Capture the cell that displays the provided text and extract its (x, y) central coordinate. 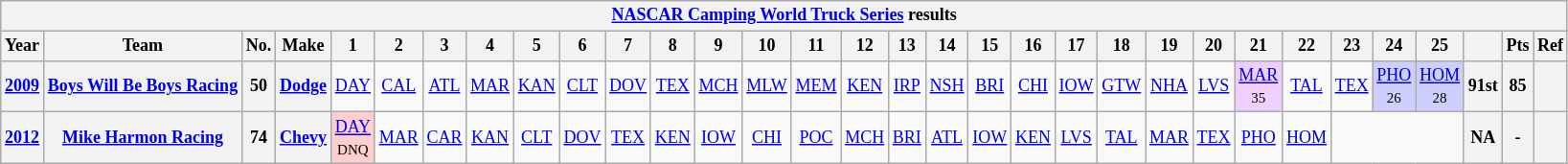
Make (304, 46)
Team (142, 46)
2 (398, 46)
74 (259, 138)
GTW (1122, 86)
17 (1077, 46)
POC (816, 138)
No. (259, 46)
23 (1352, 46)
CAR (444, 138)
DAY (352, 86)
21 (1259, 46)
1 (352, 46)
Year (23, 46)
16 (1034, 46)
NSH (946, 86)
13 (908, 46)
HOM (1307, 138)
PHO26 (1395, 86)
DAYDNQ (352, 138)
5 (536, 46)
18 (1122, 46)
Dodge (304, 86)
4 (490, 46)
MLW (766, 86)
12 (865, 46)
8 (672, 46)
9 (718, 46)
NASCAR Camping World Truck Series results (784, 15)
24 (1395, 46)
14 (946, 46)
19 (1170, 46)
CAL (398, 86)
IRP (908, 86)
50 (259, 86)
20 (1214, 46)
25 (1441, 46)
91st (1483, 86)
Chevy (304, 138)
2012 (23, 138)
11 (816, 46)
Pts (1517, 46)
NA (1483, 138)
NHA (1170, 86)
Boys Will Be Boys Racing (142, 86)
85 (1517, 86)
Mike Harmon Racing (142, 138)
PHO (1259, 138)
22 (1307, 46)
15 (990, 46)
- (1517, 138)
2009 (23, 86)
HOM28 (1441, 86)
7 (628, 46)
6 (582, 46)
MAR35 (1259, 86)
3 (444, 46)
10 (766, 46)
MEM (816, 86)
Ref (1551, 46)
